Locate the cell with the specified text and output its [x, y] center coordinate. 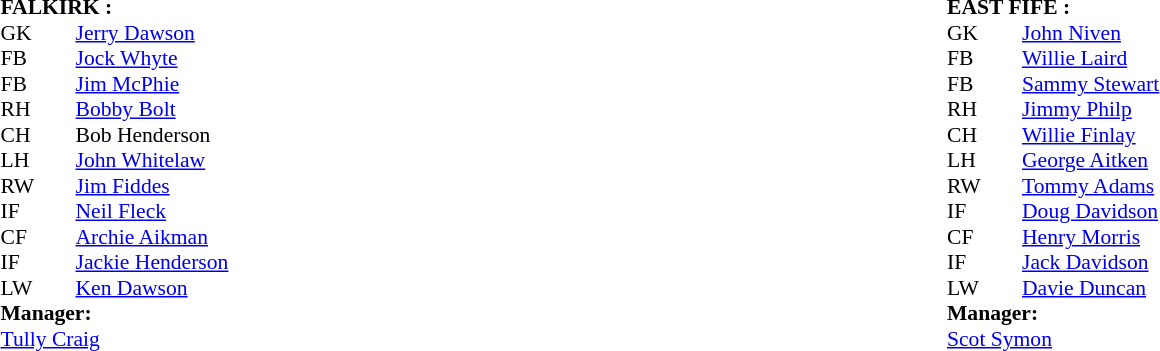
Willie Laird [1090, 59]
Jimmy Philp [1090, 109]
George Aitken [1090, 161]
Sammy Stewart [1090, 84]
Bob Henderson [152, 135]
Jack Davidson [1090, 263]
Jim Fiddes [152, 186]
Willie Finlay [1090, 135]
Ken Dawson [152, 288]
Bobby Bolt [152, 109]
Doug Davidson [1090, 211]
John Whitelaw [152, 161]
Davie Duncan [1090, 288]
Tommy Adams [1090, 186]
Neil Fleck [152, 211]
Archie Aikman [152, 237]
John Niven [1090, 33]
Jackie Henderson [152, 263]
Jock Whyte [152, 59]
Jerry Dawson [152, 33]
Henry Morris [1090, 237]
Jim McPhie [152, 84]
